Detect which cell encompasses the target text, then output its [x, y] center coordinate. 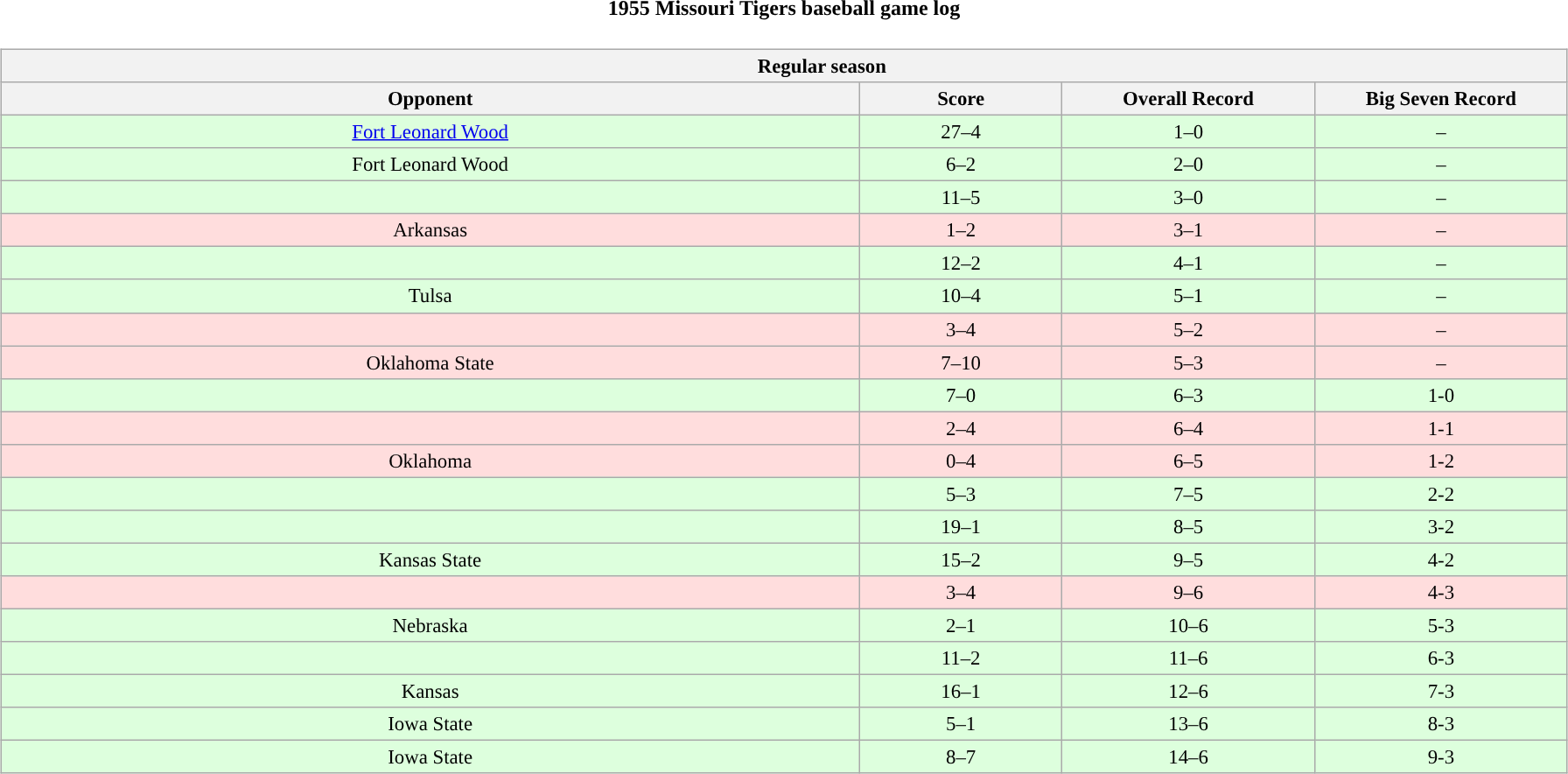
Arkansas [430, 230]
Oklahoma [430, 461]
2–4 [961, 428]
1-2 [1440, 461]
8–5 [1188, 527]
1-1 [1440, 428]
6–2 [961, 165]
4–1 [1188, 264]
14–6 [1188, 757]
9–5 [1188, 559]
9-3 [1440, 757]
7–10 [961, 362]
2–1 [961, 625]
7–0 [961, 395]
13–6 [1188, 724]
16–1 [961, 692]
27–4 [961, 131]
Kansas State [430, 559]
Kansas [430, 692]
Overall Record [1188, 99]
3–0 [1188, 198]
6–4 [1188, 428]
7-3 [1440, 692]
3–1 [1188, 230]
Big Seven Record [1440, 99]
Tulsa [430, 296]
10–4 [961, 296]
12–6 [1188, 692]
1-0 [1440, 395]
Regular season [784, 66]
11–2 [961, 658]
4-2 [1440, 559]
Oklahoma State [430, 362]
8–7 [961, 757]
15–2 [961, 559]
1–0 [1188, 131]
8-3 [1440, 724]
6–3 [1188, 395]
Opponent [430, 99]
12–2 [961, 264]
7–5 [1188, 494]
0–4 [961, 461]
Score [961, 99]
19–1 [961, 527]
4-3 [1440, 593]
6-3 [1440, 658]
2-2 [1440, 494]
11–5 [961, 198]
11–6 [1188, 658]
6–5 [1188, 461]
3-2 [1440, 527]
5–2 [1188, 329]
10–6 [1188, 625]
Nebraska [430, 625]
2–0 [1188, 165]
1–2 [961, 230]
5-3 [1440, 625]
9–6 [1188, 593]
